Locate the cell with the specified text and output its (x, y) center coordinate. 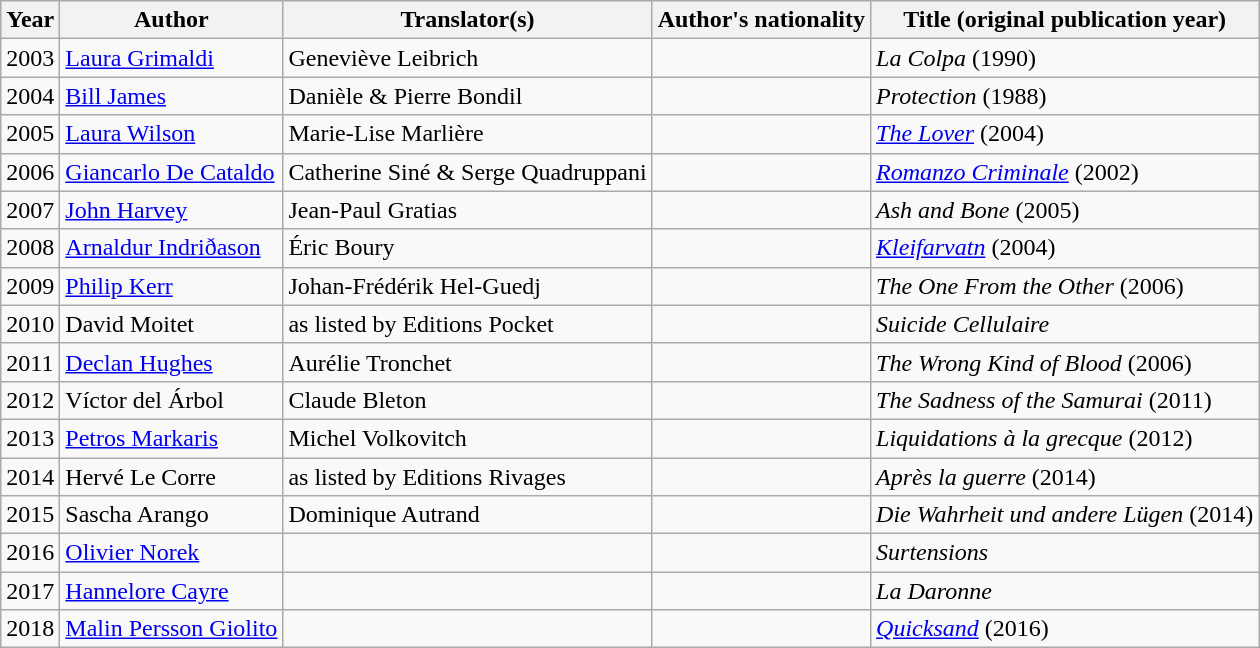
Danièle & Pierre Bondil (468, 96)
La Daronne (1065, 591)
as listed by Editions Rivages (468, 477)
2011 (30, 362)
David Moitet (172, 324)
2007 (30, 210)
Protection (1988) (1065, 96)
as listed by Editions Pocket (468, 324)
Dominique Autrand (468, 515)
Liquidations à la grecque (2012) (1065, 438)
2012 (30, 400)
Laura Wilson (172, 134)
Bill James (172, 96)
The One From the Other (2006) (1065, 286)
Johan-Frédérik Hel-Guedj (468, 286)
Philip Kerr (172, 286)
Romanzo Criminale (2002) (1065, 172)
Hannelore Cayre (172, 591)
Michel Volkovitch (468, 438)
The Sadness of the Samurai (2011) (1065, 400)
John Harvey (172, 210)
Author (172, 20)
Éric Boury (468, 248)
Suicide Cellulaire (1065, 324)
Surtensions (1065, 553)
Kleifarvatn (2004) (1065, 248)
The Lover (2004) (1065, 134)
Après la guerre (2014) (1065, 477)
2004 (30, 96)
Declan Hughes (172, 362)
2018 (30, 629)
La Colpa (1990) (1065, 58)
Translator(s) (468, 20)
Aurélie Tronchet (468, 362)
Claude Bleton (468, 400)
Title (original publication year) (1065, 20)
Year (30, 20)
Jean-Paul Gratias (468, 210)
Quicksand (2016) (1065, 629)
2016 (30, 553)
2009 (30, 286)
Ash and Bone (2005) (1065, 210)
2003 (30, 58)
Catherine Siné & Serge Quadruppani (468, 172)
2013 (30, 438)
2010 (30, 324)
Arnaldur Indriðason (172, 248)
2006 (30, 172)
2015 (30, 515)
2005 (30, 134)
2014 (30, 477)
Víctor del Árbol (172, 400)
2008 (30, 248)
Laura Grimaldi (172, 58)
Sascha Arango (172, 515)
Author's nationality (761, 20)
Malin Persson Giolito (172, 629)
Olivier Norek (172, 553)
Marie-Lise Marlière (468, 134)
Hervé Le Corre (172, 477)
Geneviève Leibrich (468, 58)
Petros Markaris (172, 438)
Giancarlo De Cataldo (172, 172)
Die Wahrheit und andere Lügen (2014) (1065, 515)
2017 (30, 591)
The Wrong Kind of Blood (2006) (1065, 362)
